Capture the cell that displays the provided text and extract its [x, y] central coordinate. 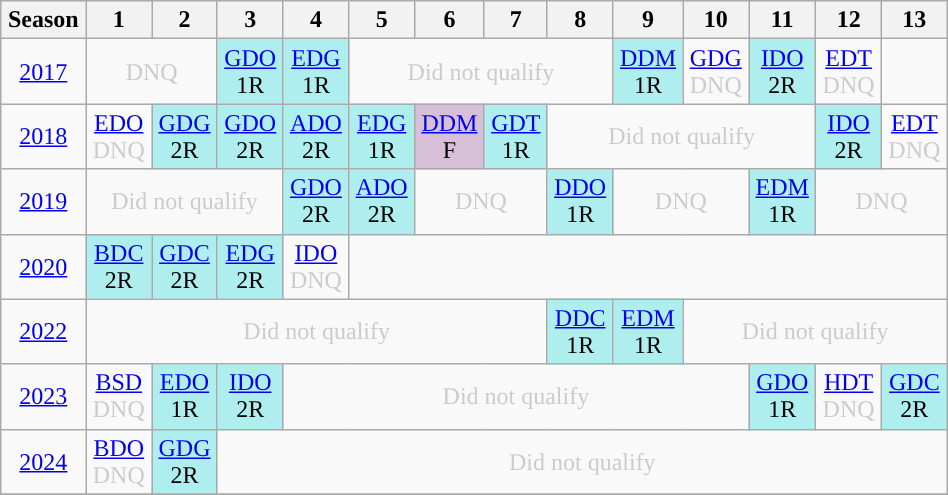
2018 [44, 136]
2 [185, 20]
12 [849, 20]
IDODNQ [316, 266]
13 [914, 20]
8 [580, 20]
2020 [44, 266]
11 [782, 20]
4 [316, 20]
2022 [44, 332]
2019 [44, 202]
EDODNQ [119, 136]
1 [119, 20]
BDC2R [119, 266]
Season [44, 20]
7 [516, 20]
10 [716, 20]
2017 [44, 72]
HDTDNQ [849, 396]
2024 [44, 462]
3 [250, 20]
DDO1R [580, 202]
BSDDNQ [119, 396]
DDMF [450, 136]
BDODNQ [119, 462]
9 [648, 20]
EDG2R [250, 266]
DDC1R [580, 332]
DDM1R [648, 72]
6 [450, 20]
5 [382, 20]
2023 [44, 396]
EDO1R [185, 396]
GDT1R [516, 136]
GDGDNQ [716, 72]
